Return (x, y) of the center of cell containing provided text 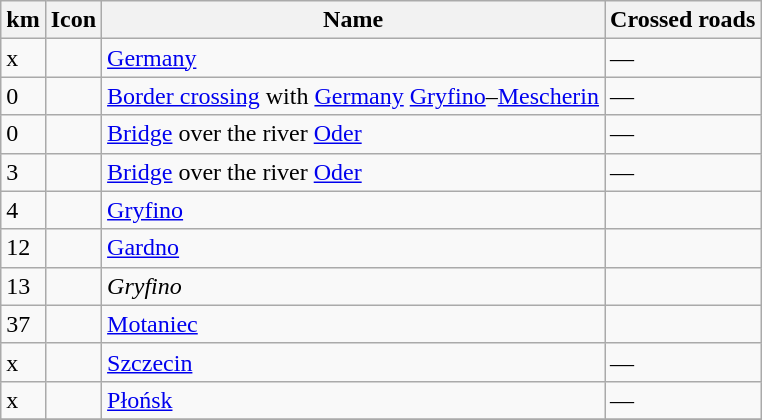
4 (23, 210)
Crossed roads (683, 20)
Name (354, 20)
Motaniec (354, 324)
Border crossing with Germany Gryfino–Mescherin (354, 96)
13 (23, 286)
Płońsk (354, 400)
Szczecin (354, 362)
37 (23, 324)
km (23, 20)
Gardno (354, 248)
12 (23, 248)
Icon (73, 20)
Germany (354, 58)
3 (23, 172)
